Output the [x, y] coordinate of the center of the cell containing the given text.  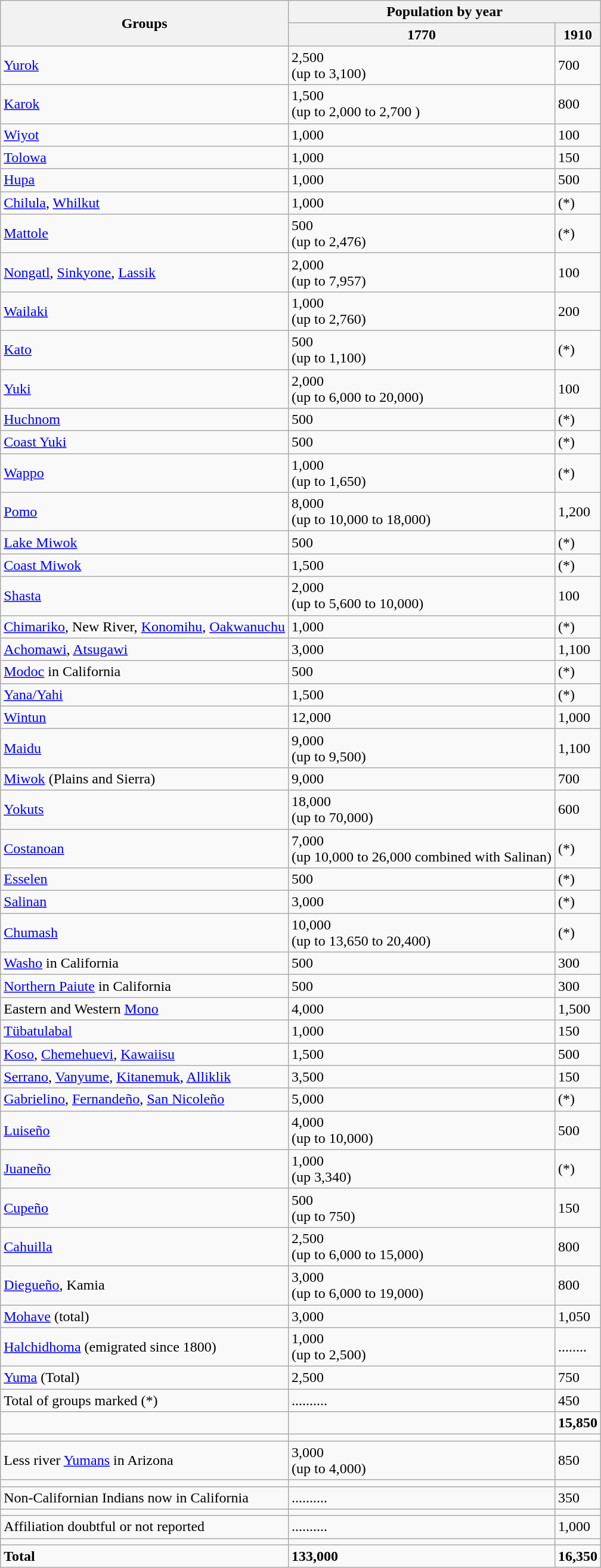
3,000(up to 6,000 to 19,000) [421, 1285]
Tolowa [144, 157]
Koso, Chemehuevi, Kawaiisu [144, 1054]
Modoc in California [144, 672]
Diegueño, Kamia [144, 1285]
4,000(up to 10,000) [421, 1130]
Lake Miwok [144, 543]
Total of groups marked (*) [144, 1400]
133,000 [421, 1556]
16,350 [577, 1556]
Yana/Yahi [144, 695]
Wintun [144, 717]
15,850 [577, 1423]
9,000 [421, 779]
Washo in California [144, 963]
Tübatulabal [144, 1031]
Total [144, 1556]
500(up to 1,100) [421, 349]
Nongatl, Sinkyone, Lassik [144, 272]
450 [577, 1400]
Kato [144, 349]
200 [577, 311]
Mohave (total) [144, 1316]
1910 [577, 35]
Yokuts [144, 810]
Yuma (Total) [144, 1378]
Yuki [144, 389]
Wappo [144, 473]
Wailaki [144, 311]
Pomo [144, 512]
Karok [144, 104]
Serrano, Vanyume, Kitanemuk, Alliklik [144, 1077]
2,000(up to 7,957) [421, 272]
........ [577, 1347]
Achomawi, Atsugawi [144, 649]
Coast Miwok [144, 565]
Juaneño [144, 1169]
1,050 [577, 1316]
Salinan [144, 902]
Affiliation doubtful or not reported [144, 1527]
Cupeño [144, 1208]
12,000 [421, 717]
Shasta [144, 596]
3,000(up to 4,000) [421, 1461]
18,000(up to 70,000) [421, 810]
Maidu [144, 748]
Less river Yumans in Arizona [144, 1461]
9,000(up to 9,500) [421, 748]
Chimariko, New River, Konomihu, Oakwanuchu [144, 627]
3,500 [421, 1077]
Chilula, Whilkut [144, 203]
Wiyot [144, 135]
Costanoan [144, 848]
Halchidhoma (emigrated since 1800) [144, 1347]
Coast Yuki [144, 442]
1,200 [577, 512]
Population by year [444, 12]
Esselen [144, 879]
Chumash [144, 932]
Northern Paiute in California [144, 986]
Gabrielino, Fernandeño, San Nicoleño [144, 1099]
850 [577, 1461]
600 [577, 810]
1770 [421, 35]
2,500 [421, 1378]
Miwok (Plains and Sierra) [144, 779]
Mattole [144, 234]
2,000(up to 6,000 to 20,000) [421, 389]
2,500(up to 3,100) [421, 66]
Eastern and Western Mono [144, 1009]
Cahuilla [144, 1246]
1,000(up to 2,500) [421, 1347]
Huchnom [144, 420]
2,000(up to 5,600 to 10,000) [421, 596]
350 [577, 1498]
1,500(up to 2,000 to 2,700 ) [421, 104]
8,000(up to 10,000 to 18,000) [421, 512]
10,000(up to 13,650 to 20,400) [421, 932]
4,000 [421, 1009]
5,000 [421, 1099]
750 [577, 1378]
500(up to 750) [421, 1208]
Luiseño [144, 1130]
Groups [144, 23]
Yurok [144, 66]
Non-Californian Indians now in California [144, 1498]
500(up to 2,476) [421, 234]
1,000(up 3,340) [421, 1169]
1,000(up to 1,650) [421, 473]
7,000(up 10,000 to 26,000 combined with Salinan) [421, 848]
Hupa [144, 180]
2,500(up to 6,000 to 15,000) [421, 1246]
1,000(up to 2,760) [421, 311]
